Provide the [x, y] coordinate of the cell's center where the given text is located.  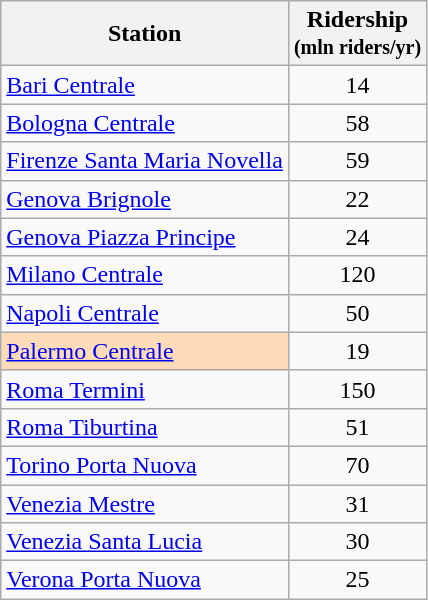
Palermo Centrale [145, 351]
24 [357, 237]
Roma Tiburtina [145, 427]
51 [357, 427]
Bologna Centrale [145, 123]
25 [357, 580]
22 [357, 199]
30 [357, 542]
70 [357, 465]
Genova Piazza Principe [145, 237]
19 [357, 351]
59 [357, 161]
Torino Porta Nuova [145, 465]
Verona Porta Nuova [145, 580]
150 [357, 389]
Roma Termini [145, 389]
Genova Brignole [145, 199]
14 [357, 85]
Venezia Mestre [145, 503]
Firenze Santa Maria Novella [145, 161]
120 [357, 275]
58 [357, 123]
Station [145, 34]
50 [357, 313]
31 [357, 503]
Venezia Santa Lucia [145, 542]
Ridership (mln riders/yr) [357, 34]
Milano Centrale [145, 275]
Bari Centrale [145, 85]
Napoli Centrale [145, 313]
